Return [x, y] of the center of cell containing provided text 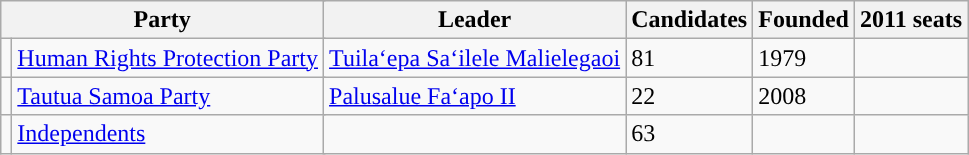
22 [690, 96]
Tuilaʻepa Saʻilele Malielegaoi [475, 58]
63 [690, 134]
2011 seats [910, 20]
Party [162, 20]
Founded [804, 20]
Tautua Samoa Party [168, 96]
Candidates [690, 20]
Human Rights Protection Party [168, 58]
1979 [804, 58]
2008 [804, 96]
Independents [168, 134]
81 [690, 58]
Palusalue Faʻapo II [475, 96]
Leader [475, 20]
